Scan for the cell matching the given text and deliver its (X, Y) coordinate at center. 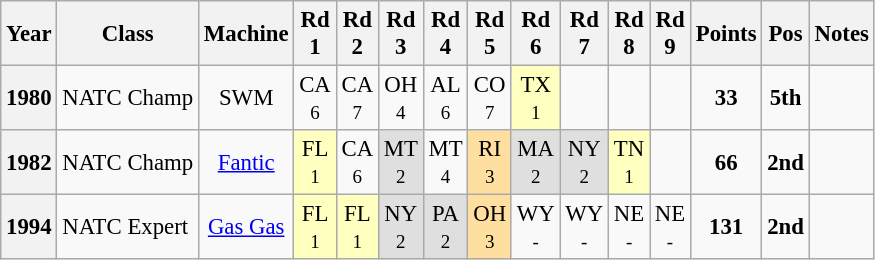
Rd2 (357, 34)
131 (726, 228)
Class (128, 34)
CA7 (357, 98)
1982 (29, 162)
Notes (842, 34)
CO7 (490, 98)
TN1 (630, 162)
Machine (246, 34)
MA2 (536, 162)
NATC Expert (128, 228)
OH3 (490, 228)
Rd5 (490, 34)
33 (726, 98)
OH4 (400, 98)
66 (726, 162)
Year (29, 34)
1994 (29, 228)
Rd8 (630, 34)
Pos (786, 34)
Rd1 (315, 34)
5th (786, 98)
Rd7 (584, 34)
Rd3 (400, 34)
Points (726, 34)
Rd6 (536, 34)
Rd4 (446, 34)
AL6 (446, 98)
RI3 (490, 162)
MT2 (400, 162)
TX1 (536, 98)
Rd9 (670, 34)
MT4 (446, 162)
Gas Gas (246, 228)
1980 (29, 98)
PA2 (446, 228)
SWM (246, 98)
Fantic (246, 162)
